Identify which cell holds the provided text, then report its [x, y] central coordinate. 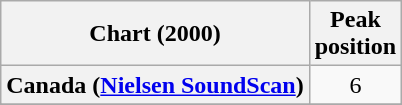
6 [355, 85]
Canada (Nielsen SoundScan) [155, 85]
Chart (2000) [155, 34]
Peakposition [355, 34]
